Scan for the cell matching the given text and deliver its [x, y] coordinate at center. 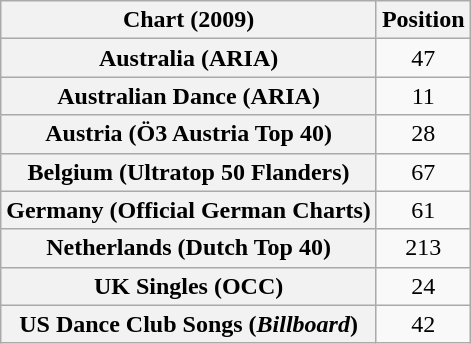
Australia (ARIA) [189, 58]
Chart (2009) [189, 20]
Austria (Ö3 Austria Top 40) [189, 134]
61 [423, 210]
47 [423, 58]
Australian Dance (ARIA) [189, 96]
213 [423, 248]
Belgium (Ultratop 50 Flanders) [189, 172]
67 [423, 172]
42 [423, 324]
Netherlands (Dutch Top 40) [189, 248]
UK Singles (OCC) [189, 286]
Germany (Official German Charts) [189, 210]
US Dance Club Songs (Billboard) [189, 324]
24 [423, 286]
28 [423, 134]
11 [423, 96]
Position [423, 20]
